Capture the cell that displays the provided text and extract its [x, y] central coordinate. 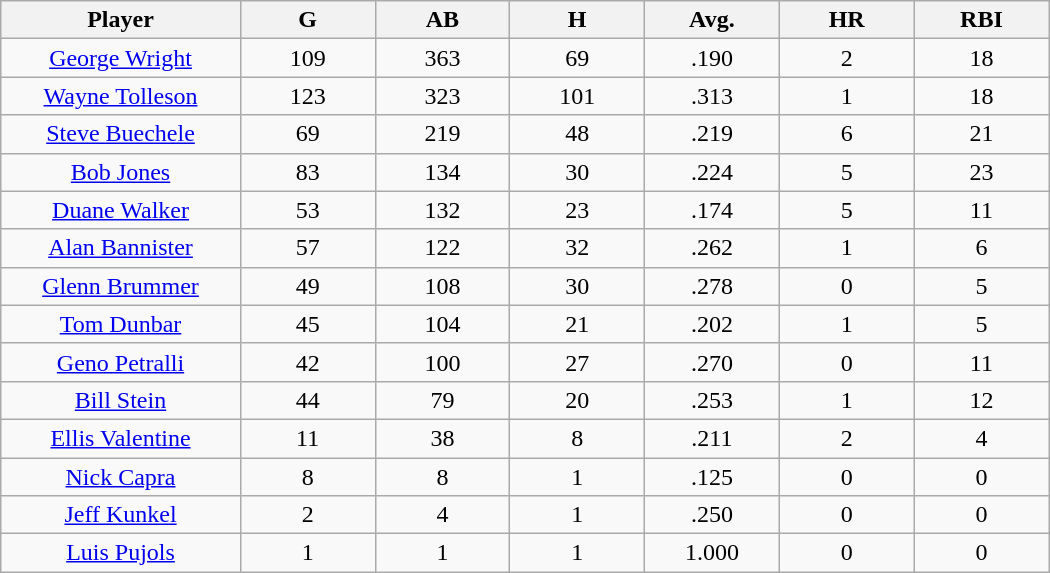
RBI [982, 20]
45 [308, 324]
12 [982, 400]
HR [846, 20]
104 [442, 324]
109 [308, 58]
.219 [712, 134]
.224 [712, 172]
363 [442, 58]
79 [442, 400]
123 [308, 96]
Ellis Valentine [121, 438]
.278 [712, 286]
.250 [712, 515]
Geno Petralli [121, 362]
38 [442, 438]
Avg. [712, 20]
101 [578, 96]
.174 [712, 210]
Tom Dunbar [121, 324]
H [578, 20]
.313 [712, 96]
Duane Walker [121, 210]
Player [121, 20]
57 [308, 248]
.253 [712, 400]
49 [308, 286]
122 [442, 248]
.202 [712, 324]
Steve Buechele [121, 134]
Glenn Brummer [121, 286]
323 [442, 96]
.190 [712, 58]
108 [442, 286]
Wayne Tolleson [121, 96]
Bob Jones [121, 172]
G [308, 20]
1.000 [712, 553]
100 [442, 362]
83 [308, 172]
27 [578, 362]
Nick Capra [121, 477]
AB [442, 20]
42 [308, 362]
44 [308, 400]
Luis Pujols [121, 553]
219 [442, 134]
Bill Stein [121, 400]
20 [578, 400]
.211 [712, 438]
48 [578, 134]
Jeff Kunkel [121, 515]
.125 [712, 477]
134 [442, 172]
.270 [712, 362]
53 [308, 210]
132 [442, 210]
32 [578, 248]
Alan Bannister [121, 248]
George Wright [121, 58]
.262 [712, 248]
